Detect which cell encompasses the target text, then output its [x, y] center coordinate. 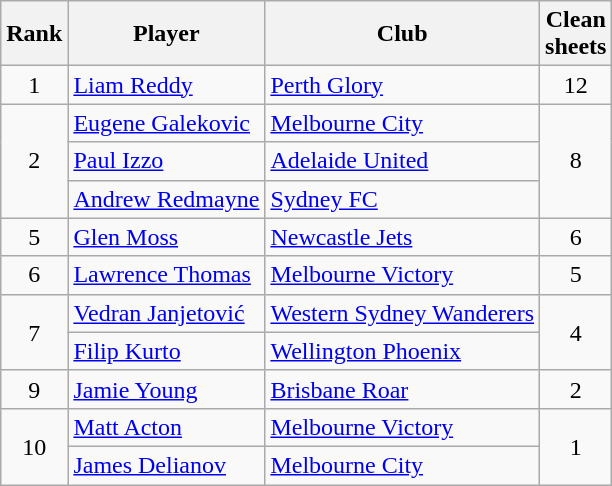
Perth Glory [402, 85]
Glen Moss [166, 237]
9 [34, 389]
Western Sydney Wanderers [402, 313]
Andrew Redmayne [166, 199]
Club [402, 34]
Adelaide United [402, 161]
Vedran Janjetović [166, 313]
Matt Acton [166, 427]
8 [576, 161]
Jamie Young [166, 389]
Liam Reddy [166, 85]
James Delianov [166, 465]
Brisbane Roar [402, 389]
Filip Kurto [166, 351]
12 [576, 85]
Eugene Galekovic [166, 123]
Wellington Phoenix [402, 351]
10 [34, 446]
4 [576, 332]
7 [34, 332]
Newcastle Jets [402, 237]
Paul Izzo [166, 161]
Rank [34, 34]
Cleansheets [576, 34]
Player [166, 34]
Lawrence Thomas [166, 275]
Sydney FC [402, 199]
